Detect which cell encompasses the target text, then output its [X, Y] center coordinate. 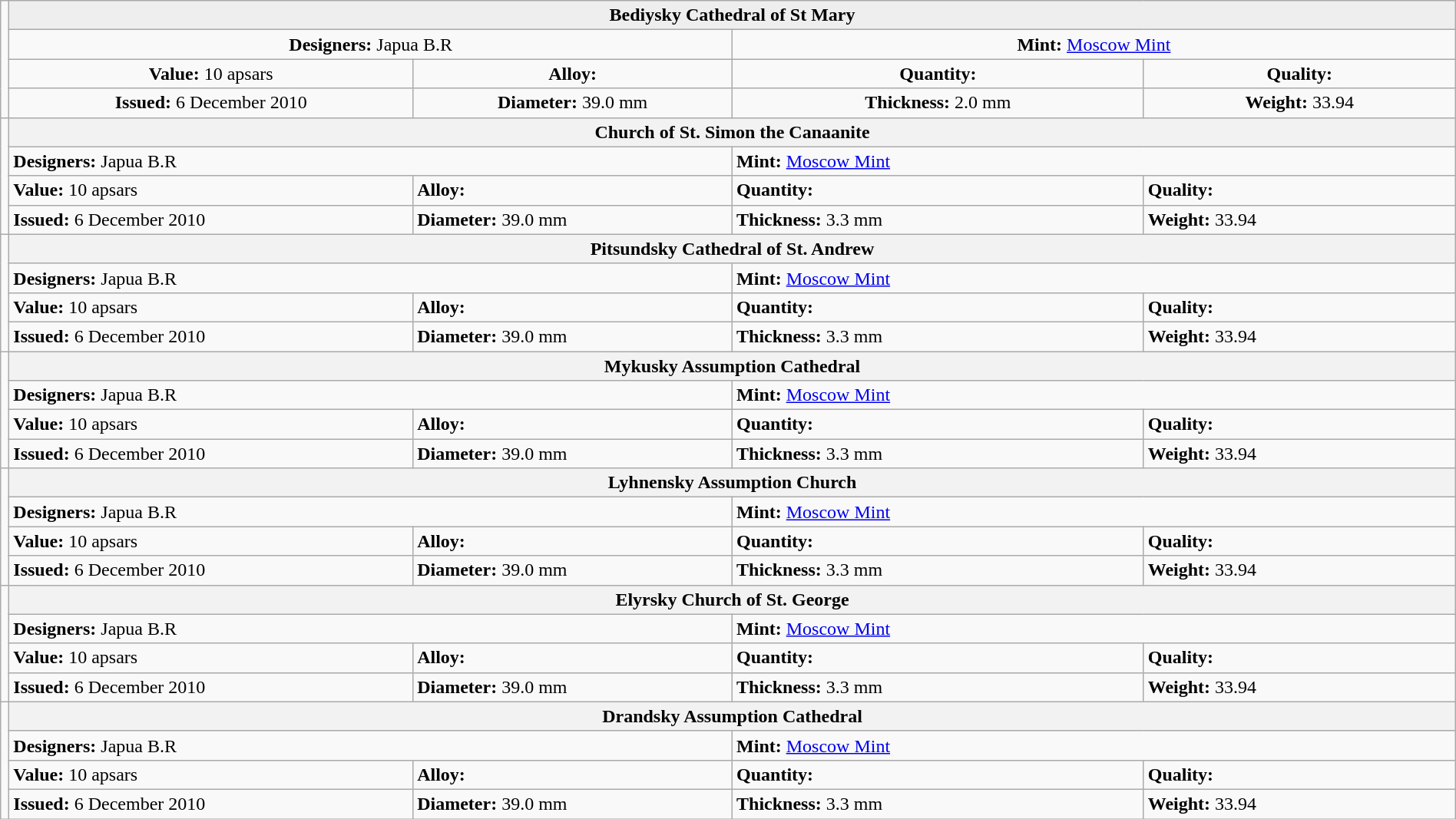
Lyhnensky Assumption Church [733, 483]
Church of St. Simon the Canaanite [733, 132]
Mykusky Assumption Cathedral [733, 366]
Pitsundsky Cathedral of St. Andrew [733, 249]
Bediysky Cathedral of St Mary [733, 15]
Elyrsky Church of St. George [733, 599]
Drandsky Assumption Cathedral [733, 716]
Thickness: 2.0 mm [938, 103]
